Provide the [x, y] coordinate of the cell's center where the given text is located.  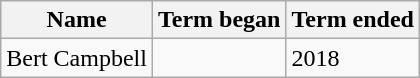
Bert Campbell [77, 58]
Name [77, 20]
Term began [219, 20]
2018 [353, 58]
Term ended [353, 20]
